Provide the (x, y) coordinate of the cell's center where the given text is located.  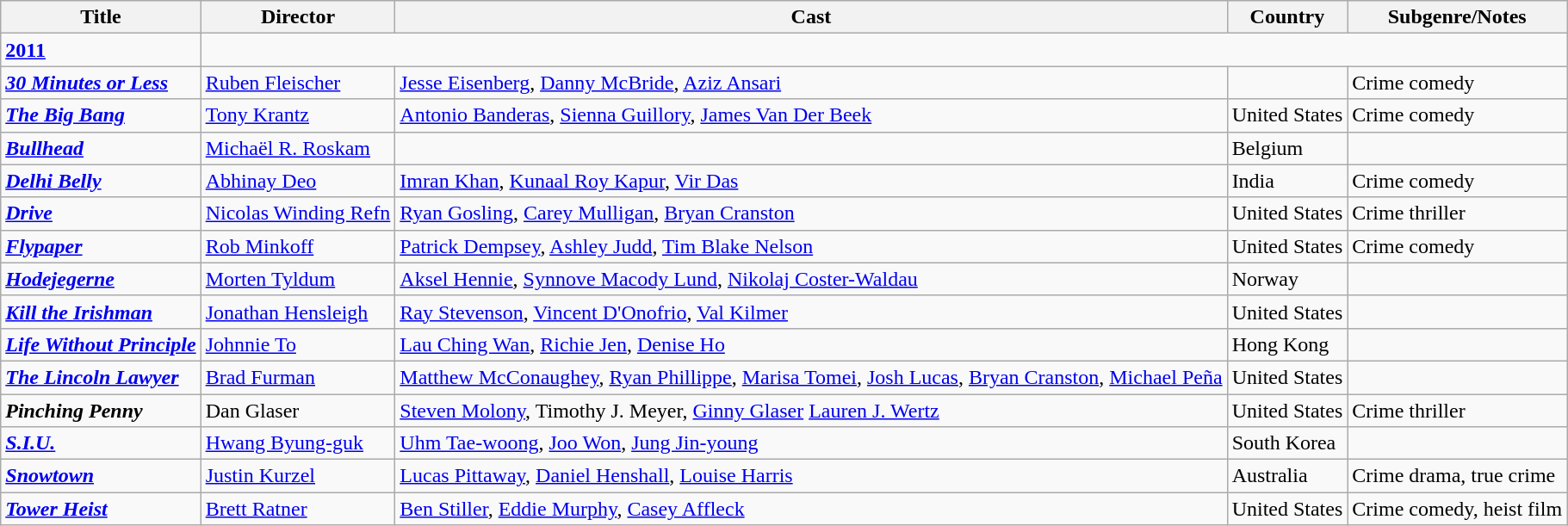
S.I.U. (101, 443)
Brett Ratner (298, 509)
Antonio Banderas, Sienna Guillory, James Van Der Beek (811, 115)
Australia (1287, 476)
Cast (811, 17)
Hodejegerne (101, 279)
Patrick Dempsey, Ashley Judd, Tim Blake Nelson (811, 246)
Life Without Principle (101, 344)
Snowtown (101, 476)
Jonathan Hensleigh (298, 312)
Abhinay Deo (298, 181)
Delhi Belly (101, 181)
Aksel Hennie, Synnove Macody Lund, Nikolaj Coster-Waldau (811, 279)
Crime comedy, heist film (1457, 509)
Ruben Fleischer (298, 83)
Bullhead (101, 148)
India (1287, 181)
2011 (101, 50)
Nicolas Winding Refn (298, 213)
Pinching Penny (101, 411)
30 Minutes or Less (101, 83)
South Korea (1287, 443)
Subgenre/Notes (1457, 17)
The Lincoln Lawyer (101, 377)
Kill the Irishman (101, 312)
Ryan Gosling, Carey Mulligan, Bryan Cranston (811, 213)
Michaël R. Roskam (298, 148)
Director (298, 17)
Lau Ching Wan, Richie Jen, Denise Ho (811, 344)
Ben Stiller, Eddie Murphy, Casey Affleck (811, 509)
Hong Kong (1287, 344)
Flypaper (101, 246)
Justin Kurzel (298, 476)
Title (101, 17)
Matthew McConaughey, Ryan Phillippe, Marisa Tomei, Josh Lucas, Bryan Cranston, Michael Peña (811, 377)
Steven Molony, Timothy J. Meyer, Ginny Glaser Lauren J. Wertz (811, 411)
Norway (1287, 279)
Johnnie To (298, 344)
Rob Minkoff (298, 246)
Crime drama, true crime (1457, 476)
Jesse Eisenberg, Danny McBride, Aziz Ansari (811, 83)
Tony Krantz (298, 115)
Brad Furman (298, 377)
The Big Bang (101, 115)
Ray Stevenson, Vincent D'Onofrio, Val Kilmer (811, 312)
Morten Tyldum (298, 279)
Belgium (1287, 148)
Lucas Pittaway, Daniel Henshall, Louise Harris (811, 476)
Hwang Byung-guk (298, 443)
Dan Glaser (298, 411)
Tower Heist (101, 509)
Uhm Tae-woong, Joo Won, Jung Jin-young (811, 443)
Imran Khan, Kunaal Roy Kapur, Vir Das (811, 181)
Drive (101, 213)
Country (1287, 17)
